For the text-containing cell, return its midpoint in [x, y] coordinate format. 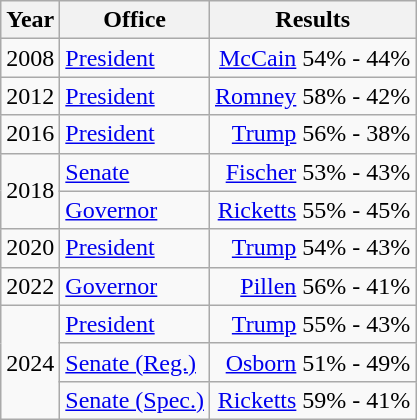
Trump 54% - 43% [312, 248]
Pillen 56% - 41% [312, 286]
McCain 54% - 44% [312, 58]
2020 [30, 248]
Senate (Spec.) [135, 400]
Fischer 53% - 43% [312, 172]
Trump 55% - 43% [312, 324]
Ricketts 55% - 45% [312, 210]
2016 [30, 134]
Results [312, 20]
2018 [30, 191]
Senate (Reg.) [135, 362]
2008 [30, 58]
Senate [135, 172]
Osborn 51% - 49% [312, 362]
2024 [30, 362]
Trump 56% - 38% [312, 134]
Office [135, 20]
Romney 58% - 42% [312, 96]
Year [30, 20]
Ricketts 59% - 41% [312, 400]
2022 [30, 286]
2012 [30, 96]
